Detect which cell encompasses the target text, then output its [x, y] center coordinate. 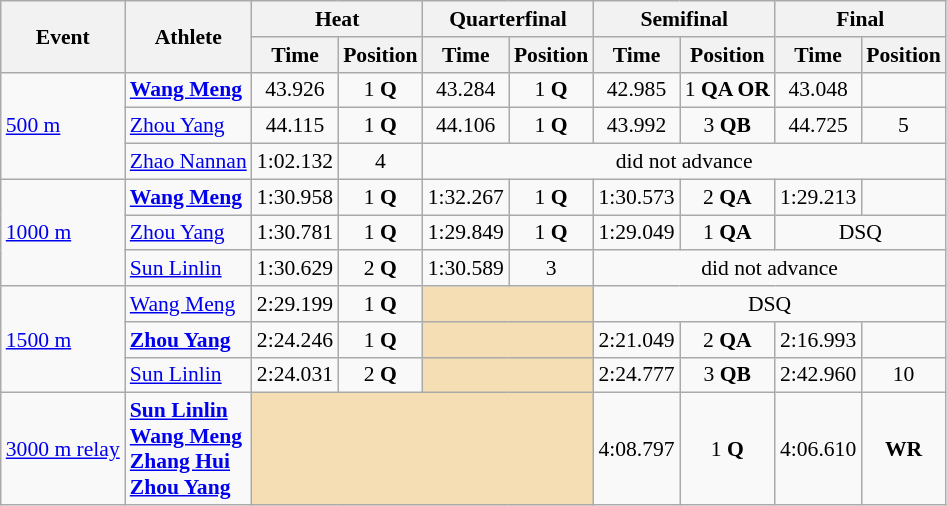
2:21.049 [636, 340]
1500 m [63, 340]
10 [903, 375]
4:08.797 [636, 449]
1:30.589 [466, 269]
1:29.849 [466, 233]
Sun LinlinWang MengZhang HuiZhou Yang [188, 449]
2:24.031 [295, 375]
Event [63, 36]
1 QA [728, 233]
2:24.777 [636, 375]
1 QA OR [728, 90]
3 [551, 269]
Final [860, 19]
44.106 [466, 126]
1:30.573 [636, 197]
43.284 [466, 90]
1:30.629 [295, 269]
2:16.993 [818, 340]
Athlete [188, 36]
43.048 [818, 90]
2:29.199 [295, 304]
1:32.267 [466, 197]
4:06.610 [818, 449]
1:29.213 [818, 197]
1:29.049 [636, 233]
1:30.781 [295, 233]
4 [380, 162]
2:24.246 [295, 340]
Semifinal [684, 19]
WR [903, 449]
44.115 [295, 126]
42.985 [636, 90]
5 [903, 126]
43.926 [295, 90]
1000 m [63, 232]
3000 m relay [63, 449]
43.992 [636, 126]
1:02.132 [295, 162]
2:42.960 [818, 375]
Zhao Nannan [188, 162]
500 m [63, 126]
Heat [338, 19]
1:30.958 [295, 197]
Quarterfinal [508, 19]
44.725 [818, 126]
